Find where the given text appears and provide that cell's center as [X, Y] coordinate. 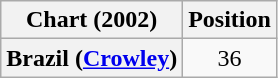
Position [230, 20]
36 [230, 58]
Brazil (Crowley) [92, 58]
Chart (2002) [92, 20]
